Locate the cell with the specified text and output its [x, y] center coordinate. 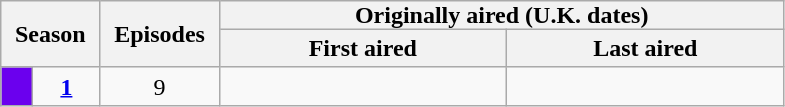
Season [50, 34]
Episodes [160, 34]
9 [160, 86]
First aired [362, 48]
Originally aired (U.K. dates) [502, 15]
1 [66, 86]
Last aired [645, 48]
